Detect which cell encompasses the target text, then output its [x, y] center coordinate. 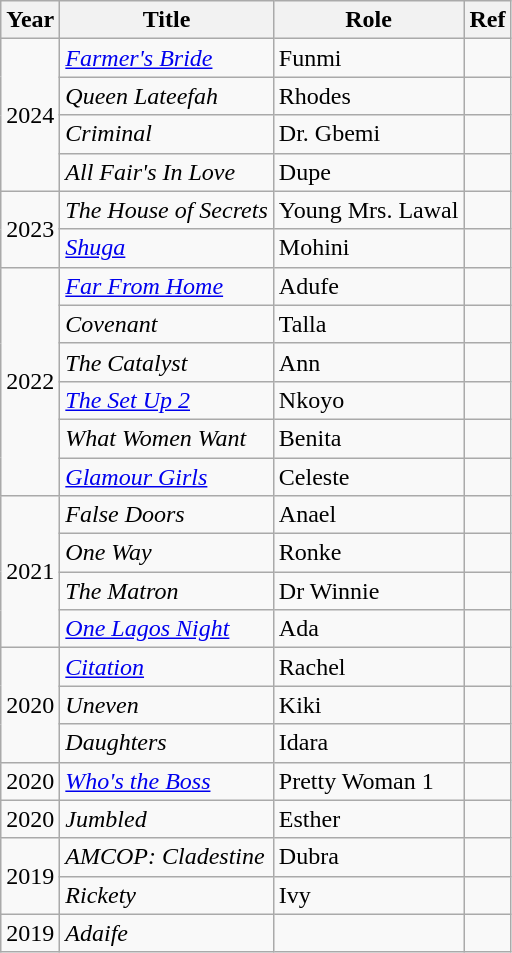
Far From Home [166, 286]
Esther [368, 819]
Uneven [166, 705]
One Way [166, 553]
Glamour Girls [166, 477]
Ada [368, 629]
Jumbled [166, 819]
Rhodes [368, 96]
Idara [368, 743]
Farmer's Bride [166, 58]
2024 [30, 115]
2021 [30, 572]
Benita [368, 438]
Adufe [368, 286]
The Set Up 2 [166, 400]
All Fair's In Love [166, 172]
Who's the Boss [166, 781]
Dr Winnie [368, 591]
Criminal [166, 134]
2023 [30, 229]
Mohini [368, 248]
Pretty Woman 1 [368, 781]
Shuga [166, 248]
Role [368, 20]
The House of Secrets [166, 210]
Anael [368, 515]
Kiki [368, 705]
Year [30, 20]
Nkoyo [368, 400]
What Women Want [166, 438]
Queen Lateefah [166, 96]
One Lagos Night [166, 629]
Ronke [368, 553]
AMCOP: Cladestine [166, 857]
Ref [488, 20]
Funmi [368, 58]
Adaife [166, 933]
Rachel [368, 667]
Dubra [368, 857]
Rickety [166, 895]
Citation [166, 667]
Celeste [368, 477]
Dupe [368, 172]
Ivy [368, 895]
Young Mrs. Lawal [368, 210]
Dr. Gbemi [368, 134]
The Catalyst [166, 362]
The Matron [166, 591]
Daughters [166, 743]
Ann [368, 362]
Covenant [166, 324]
Talla [368, 324]
Title [166, 20]
2022 [30, 381]
False Doors [166, 515]
